Output the (X, Y) coordinate of the center of the cell containing the given text.  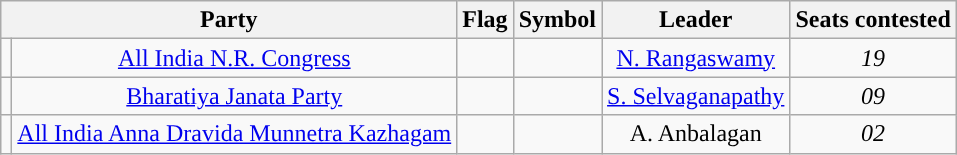
Party (229, 20)
Leader (696, 20)
All India N.R. Congress (234, 58)
Symbol (557, 20)
N. Rangaswamy (696, 58)
02 (873, 134)
A. Anbalagan (696, 134)
09 (873, 96)
Flag (485, 20)
Bharatiya Janata Party (234, 96)
S. Selvaganapathy (696, 96)
All India Anna Dravida Munnetra Kazhagam (234, 134)
Seats contested (873, 20)
19 (873, 58)
